Scan for the cell matching the given text and deliver its (X, Y) coordinate at center. 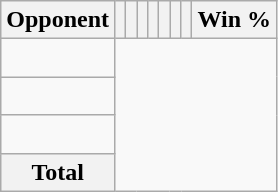
Opponent (58, 20)
Win % (234, 20)
Total (58, 172)
